Search for the cell housing the specified text and yield its (x, y) center coordinate. 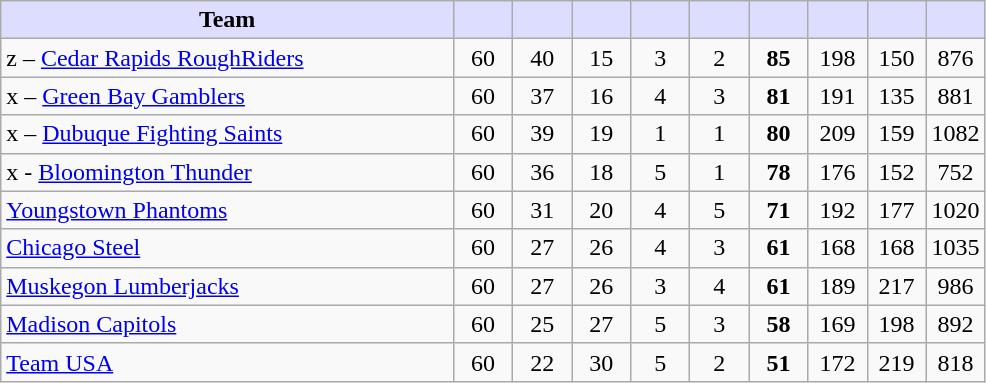
752 (956, 172)
169 (838, 324)
16 (602, 96)
x – Dubuque Fighting Saints (228, 134)
209 (838, 134)
36 (542, 172)
Chicago Steel (228, 248)
191 (838, 96)
189 (838, 286)
881 (956, 96)
37 (542, 96)
85 (778, 58)
30 (602, 362)
15 (602, 58)
1035 (956, 248)
818 (956, 362)
1082 (956, 134)
x – Green Bay Gamblers (228, 96)
25 (542, 324)
986 (956, 286)
172 (838, 362)
Team USA (228, 362)
31 (542, 210)
Youngstown Phantoms (228, 210)
22 (542, 362)
192 (838, 210)
39 (542, 134)
51 (778, 362)
19 (602, 134)
1020 (956, 210)
Team (228, 20)
Madison Capitols (228, 324)
z – Cedar Rapids RoughRiders (228, 58)
Muskegon Lumberjacks (228, 286)
892 (956, 324)
58 (778, 324)
80 (778, 134)
177 (896, 210)
219 (896, 362)
150 (896, 58)
x - Bloomington Thunder (228, 172)
40 (542, 58)
18 (602, 172)
135 (896, 96)
876 (956, 58)
176 (838, 172)
78 (778, 172)
217 (896, 286)
81 (778, 96)
71 (778, 210)
152 (896, 172)
159 (896, 134)
20 (602, 210)
